Locate the cell with the specified text and output its (X, Y) center coordinate. 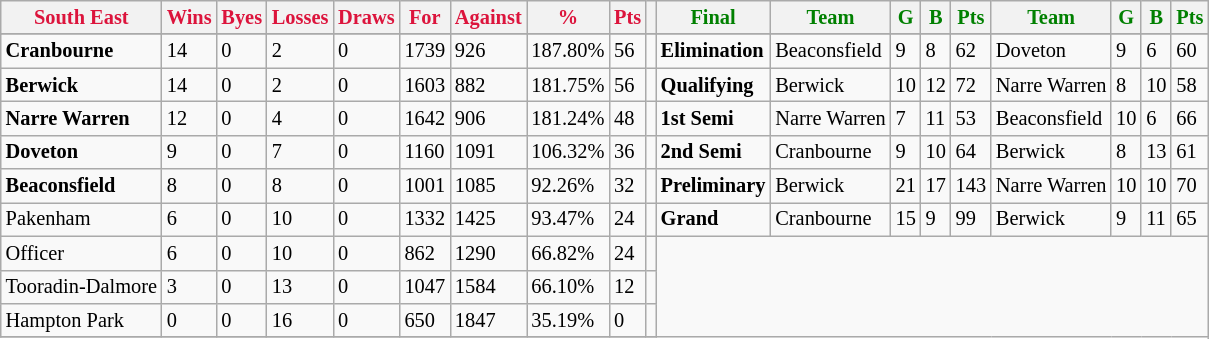
Pakenham (82, 219)
58 (1190, 85)
Against (488, 17)
66 (1190, 118)
906 (488, 118)
61 (1190, 152)
Hampton Park (82, 320)
Losses (300, 17)
Tooradin-Dalmore (82, 287)
Draws (366, 17)
65 (1190, 219)
93.47% (568, 219)
Wins (190, 17)
1001 (425, 186)
1847 (488, 320)
1047 (425, 287)
66.10% (568, 287)
60 (1190, 51)
1603 (425, 85)
1584 (488, 287)
64 (971, 152)
Preliminary (714, 186)
South East (82, 17)
1642 (425, 118)
650 (425, 320)
16 (300, 320)
Elimination (714, 51)
Grand (714, 219)
1739 (425, 51)
53 (971, 118)
15 (906, 219)
181.75% (568, 85)
Final (714, 17)
35.19% (568, 320)
66.82% (568, 253)
32 (628, 186)
72 (971, 85)
17 (936, 186)
4 (300, 118)
Qualifying (714, 85)
99 (971, 219)
882 (488, 85)
187.80% (568, 51)
2nd Semi (714, 152)
181.24% (568, 118)
1290 (488, 253)
106.32% (568, 152)
1160 (425, 152)
1st Semi (714, 118)
For (425, 17)
36 (628, 152)
3 (190, 287)
62 (971, 51)
1085 (488, 186)
92.26% (568, 186)
70 (1190, 186)
1332 (425, 219)
Officer (82, 253)
926 (488, 51)
% (568, 17)
21 (906, 186)
48 (628, 118)
1091 (488, 152)
Byes (241, 17)
143 (971, 186)
862 (425, 253)
1425 (488, 219)
